Scan for the cell matching the given text and deliver its [x, y] coordinate at center. 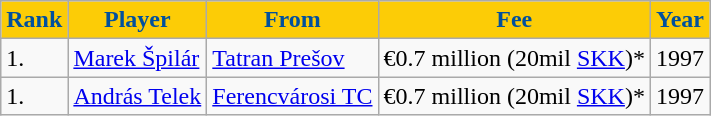
Ferencvárosi TC [292, 96]
Tatran Prešov [292, 58]
From [292, 20]
Year [680, 20]
András Telek [138, 96]
Marek Špilár [138, 58]
Fee [514, 20]
Player [138, 20]
Rank [34, 20]
